Identify which cell holds the provided text, then report its [X, Y] central coordinate. 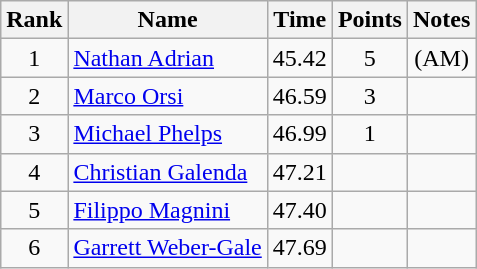
Garrett Weber-Gale [168, 248]
6 [34, 248]
4 [34, 172]
Name [168, 20]
2 [34, 96]
45.42 [300, 58]
46.99 [300, 134]
Notes [441, 20]
Michael Phelps [168, 134]
47.40 [300, 210]
Time [300, 20]
Points [370, 20]
46.59 [300, 96]
Rank [34, 20]
Filippo Magnini [168, 210]
Marco Orsi [168, 96]
(AM) [441, 58]
Nathan Adrian [168, 58]
Christian Galenda [168, 172]
47.69 [300, 248]
47.21 [300, 172]
